Provide the (X, Y) coordinate of the cell's center where the given text is located.  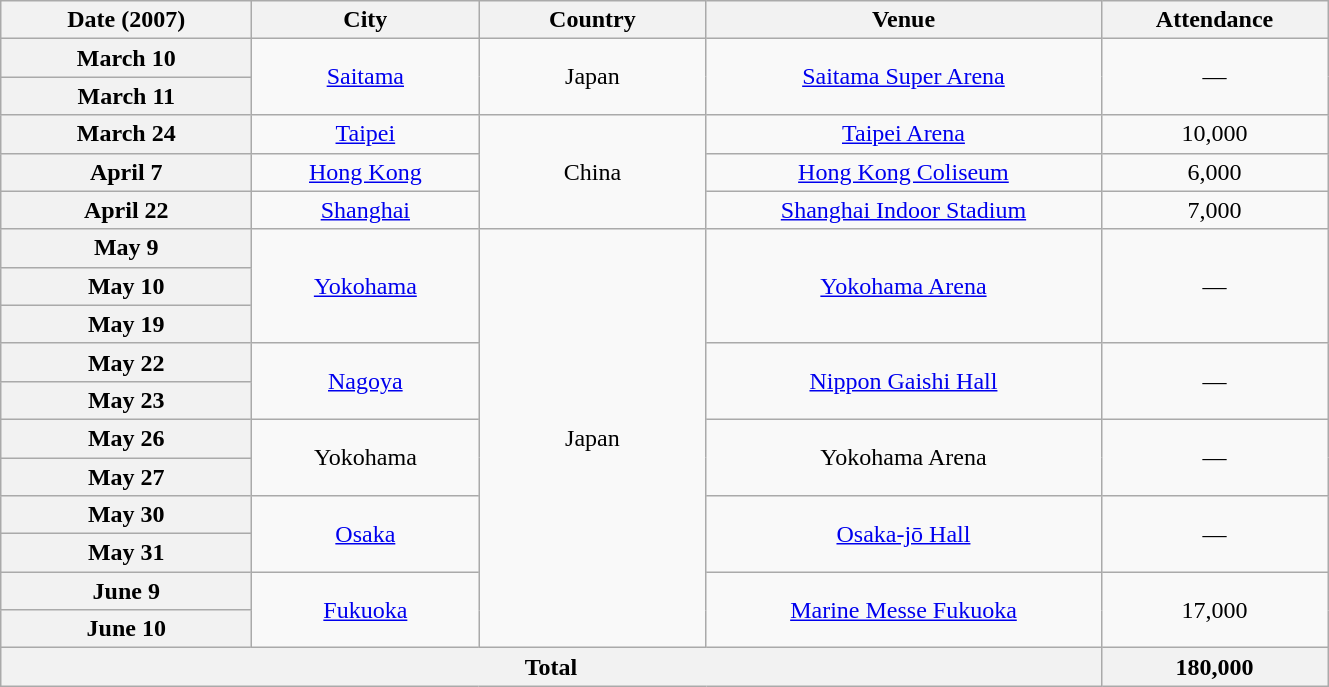
Saitama (366, 77)
180,000 (1214, 667)
Taipei Arena (904, 134)
May 27 (126, 477)
April 7 (126, 172)
17,000 (1214, 610)
Osaka-jō Hall (904, 534)
Osaka (366, 534)
May 26 (126, 438)
Hong Kong Coliseum (904, 172)
May 22 (126, 362)
Hong Kong (366, 172)
May 19 (126, 324)
Country (592, 20)
7,000 (1214, 210)
March 11 (126, 96)
May 30 (126, 515)
Nippon Gaishi Hall (904, 381)
April 22 (126, 210)
Taipei (366, 134)
Fukuoka (366, 610)
Marine Messe Fukuoka (904, 610)
Date (2007) (126, 20)
Venue (904, 20)
City (366, 20)
June 10 (126, 629)
May 23 (126, 400)
May 31 (126, 553)
6,000 (1214, 172)
Shanghai (366, 210)
Total (551, 667)
Attendance (1214, 20)
Saitama Super Arena (904, 77)
Shanghai Indoor Stadium (904, 210)
June 9 (126, 591)
Nagoya (366, 381)
China (592, 172)
10,000 (1214, 134)
May 10 (126, 286)
March 10 (126, 58)
May 9 (126, 248)
March 24 (126, 134)
